From the cell containing the given text, extract its center point as [x, y] coordinate. 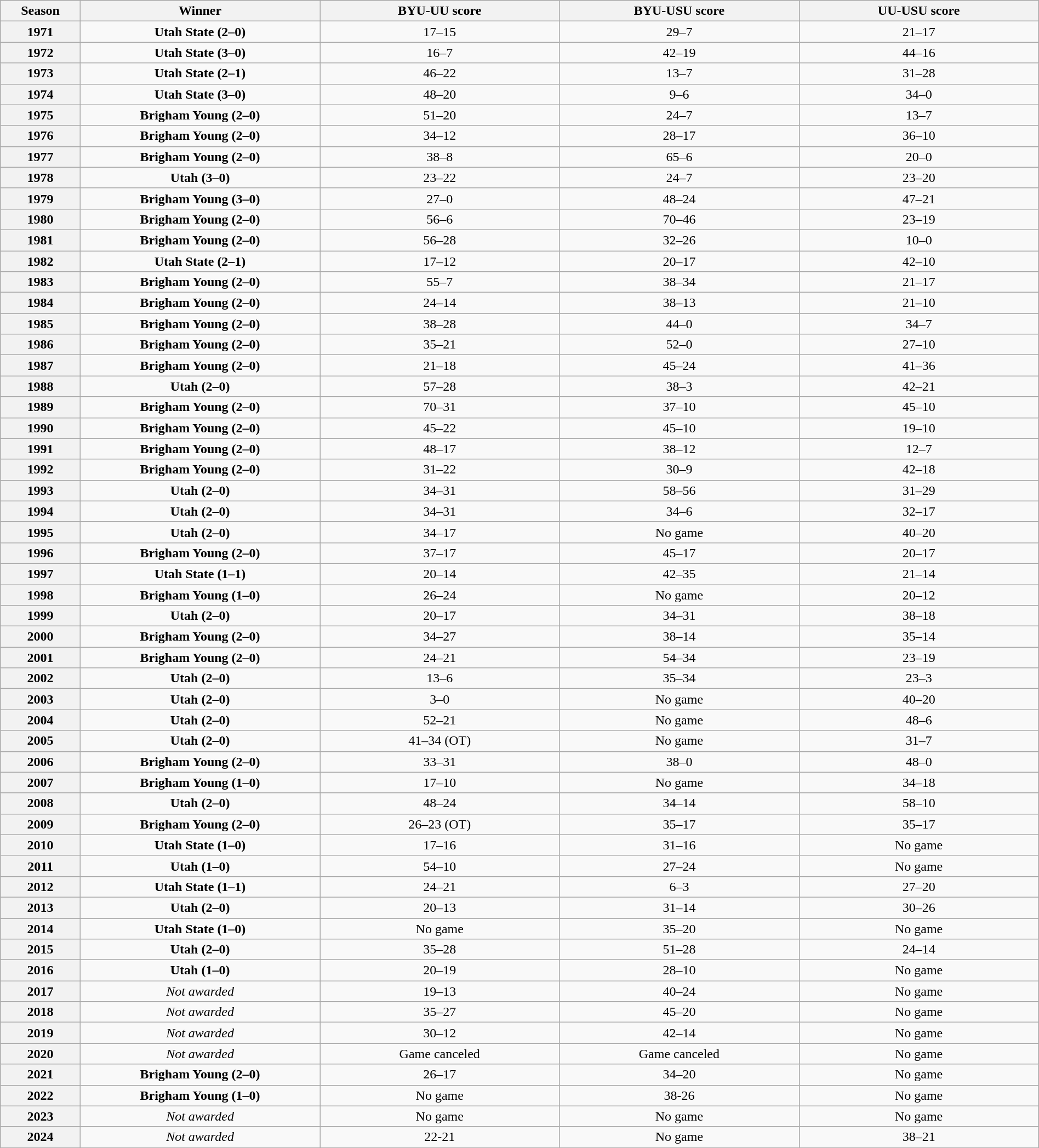
34–17 [439, 532]
34–14 [680, 803]
38–8 [439, 157]
46–22 [439, 73]
Utah State (2–0) [199, 32]
28–10 [680, 970]
31–16 [680, 845]
20–14 [439, 574]
42–14 [680, 1033]
23–22 [439, 178]
2012 [41, 887]
10–0 [918, 240]
1979 [41, 198]
45–17 [680, 553]
35–34 [680, 678]
21–18 [439, 365]
2004 [41, 720]
BYU-USU score [680, 11]
BYU-UU score [439, 11]
40–24 [680, 991]
38–3 [680, 386]
2017 [41, 991]
12–7 [918, 449]
Utah (3–0) [199, 178]
2023 [41, 1116]
42–19 [680, 53]
19–10 [918, 428]
1980 [41, 219]
3–0 [439, 699]
16–7 [439, 53]
2007 [41, 783]
54–34 [680, 658]
17–16 [439, 845]
1999 [41, 616]
1974 [41, 94]
20–12 [918, 595]
35–27 [439, 1012]
1982 [41, 261]
38–0 [680, 762]
2001 [41, 658]
1981 [41, 240]
38-26 [680, 1095]
2020 [41, 1054]
42–10 [918, 261]
48–0 [918, 762]
17–10 [439, 783]
32–26 [680, 240]
Brigham Young (3–0) [199, 198]
27–20 [918, 887]
1989 [41, 407]
2016 [41, 970]
9–6 [680, 94]
38–28 [439, 324]
1992 [41, 470]
1983 [41, 282]
57–28 [439, 386]
1994 [41, 511]
30–9 [680, 470]
2010 [41, 845]
26–24 [439, 595]
1990 [41, 428]
2015 [41, 950]
22-21 [439, 1137]
1973 [41, 73]
32–17 [918, 511]
2003 [41, 699]
17–15 [439, 32]
55–7 [439, 282]
38–34 [680, 282]
1988 [41, 386]
1993 [41, 490]
30–26 [918, 907]
38–21 [918, 1137]
35–28 [439, 950]
58–10 [918, 803]
2000 [41, 637]
35–14 [918, 637]
1998 [41, 595]
20–19 [439, 970]
31–14 [680, 907]
29–7 [680, 32]
30–12 [439, 1033]
38–12 [680, 449]
42–35 [680, 574]
2011 [41, 866]
70–46 [680, 219]
1995 [41, 532]
1985 [41, 324]
2024 [41, 1137]
UU-USU score [918, 11]
20–13 [439, 907]
38–18 [918, 616]
2002 [41, 678]
1971 [41, 32]
6–3 [680, 887]
52–21 [439, 720]
33–31 [439, 762]
51–28 [680, 950]
26–23 (OT) [439, 824]
2013 [41, 907]
45–24 [680, 365]
1972 [41, 53]
21–14 [918, 574]
56–6 [439, 219]
36–10 [918, 136]
31–22 [439, 470]
2018 [41, 1012]
1984 [41, 303]
1997 [41, 574]
31–29 [918, 490]
1986 [41, 345]
2022 [41, 1095]
2019 [41, 1033]
13–6 [439, 678]
17–12 [439, 261]
Season [41, 11]
34–0 [918, 94]
35–21 [439, 345]
31–28 [918, 73]
44–16 [918, 53]
23–3 [918, 678]
44–0 [680, 324]
48–6 [918, 720]
38–14 [680, 637]
27–10 [918, 345]
26–17 [439, 1075]
1991 [41, 449]
Winner [199, 11]
1996 [41, 553]
48–17 [439, 449]
65–6 [680, 157]
2005 [41, 741]
41–36 [918, 365]
34–18 [918, 783]
1975 [41, 115]
51–20 [439, 115]
34–6 [680, 511]
31–7 [918, 741]
70–31 [439, 407]
2009 [41, 824]
42–18 [918, 470]
27–24 [680, 866]
45–20 [680, 1012]
45–22 [439, 428]
42–21 [918, 386]
1976 [41, 136]
48–20 [439, 94]
58–56 [680, 490]
37–17 [439, 553]
34–27 [439, 637]
34–20 [680, 1075]
34–7 [918, 324]
1987 [41, 365]
27–0 [439, 198]
28–17 [680, 136]
34–12 [439, 136]
52–0 [680, 345]
1977 [41, 157]
23–20 [918, 178]
2021 [41, 1075]
47–21 [918, 198]
56–28 [439, 240]
21–10 [918, 303]
37–10 [680, 407]
38–13 [680, 303]
54–10 [439, 866]
1978 [41, 178]
2008 [41, 803]
2006 [41, 762]
35–20 [680, 929]
2014 [41, 929]
41–34 (OT) [439, 741]
19–13 [439, 991]
20–0 [918, 157]
